Capture the cell that displays the provided text and extract its (X, Y) central coordinate. 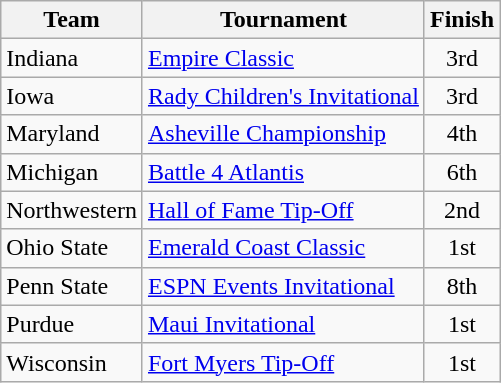
Northwestern (72, 210)
Iowa (72, 96)
Fort Myers Tip-Off (283, 362)
Penn State (72, 286)
Michigan (72, 172)
ESPN Events Invitational (283, 286)
8th (462, 286)
Asheville Championship (283, 134)
Rady Children's Invitational (283, 96)
Empire Classic (283, 58)
Maui Invitational (283, 324)
Wisconsin (72, 362)
Battle 4 Atlantis (283, 172)
Finish (462, 20)
Purdue (72, 324)
Indiana (72, 58)
Maryland (72, 134)
Emerald Coast Classic (283, 248)
Team (72, 20)
2nd (462, 210)
4th (462, 134)
Tournament (283, 20)
Hall of Fame Tip-Off (283, 210)
6th (462, 172)
Ohio State (72, 248)
